Identify which cell holds the provided text, then report its [x, y] central coordinate. 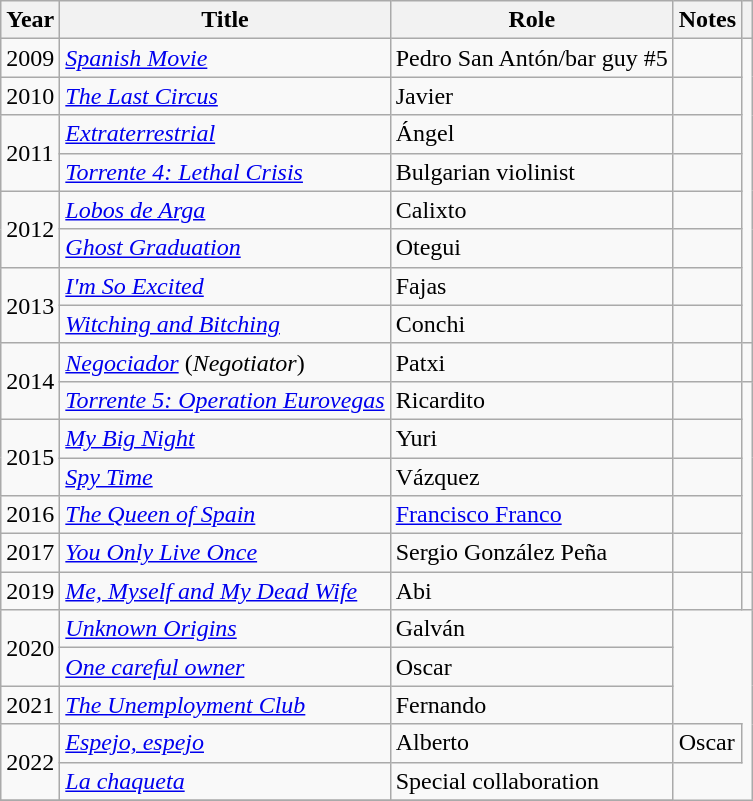
Witching and Bitching [225, 324]
Special collaboration [532, 781]
2019 [30, 591]
2010 [30, 96]
Spy Time [225, 477]
2021 [30, 705]
2015 [30, 457]
My Big Night [225, 438]
Spanish Movie [225, 58]
Conchi [532, 324]
You Only Live Once [225, 553]
Abi [532, 591]
Sergio González Peña [532, 553]
Francisco Franco [532, 515]
The Queen of Spain [225, 515]
2020 [30, 648]
Notes [707, 20]
Unknown Origins [225, 629]
Galván [532, 629]
Lobos de Arga [225, 210]
Extraterrestrial [225, 134]
I'm So Excited [225, 286]
Torrente 5: Operation Eurovegas [225, 400]
2011 [30, 153]
2014 [30, 381]
Patxi [532, 362]
Negociador (Negotiator) [225, 362]
Bulgarian violinist [532, 172]
Me, Myself and My Dead Wife [225, 591]
Javier [532, 96]
Role [532, 20]
Fernando [532, 705]
Alberto [532, 743]
Espejo, espejo [225, 743]
2013 [30, 305]
Pedro San Antón/bar guy #5 [532, 58]
Ghost Graduation [225, 248]
Fajas [532, 286]
Otegui [532, 248]
Calixto [532, 210]
2009 [30, 58]
2017 [30, 553]
2012 [30, 229]
Title [225, 20]
2016 [30, 515]
Torrente 4: Lethal Crisis [225, 172]
La chaqueta [225, 781]
Ricardito [532, 400]
Year [30, 20]
One careful owner [225, 667]
Vázquez [532, 477]
2022 [30, 762]
The Last Circus [225, 96]
Ángel [532, 134]
The Unemployment Club [225, 705]
Yuri [532, 438]
